From the cell containing the given text, extract its center point as [X, Y] coordinate. 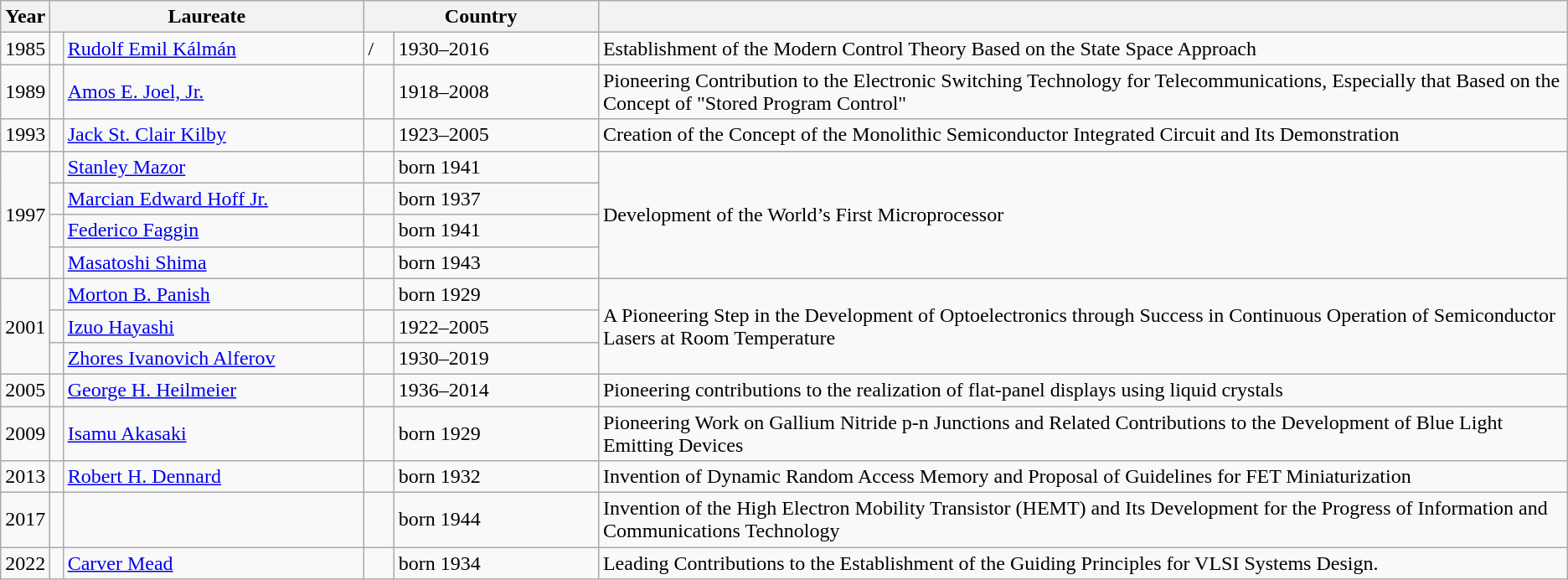
Pioneering contributions to the realization of flat-panel displays using liquid crystals [1082, 390]
Federico Faggin [213, 230]
A Pioneering Step in the Development of Optoelectronics through Success in Continuous Operation of Semiconductor Lasers at Room Temperature [1082, 326]
1922–2005 [496, 326]
1918–2008 [496, 92]
Year [25, 17]
Laureate [207, 17]
Marcian Edward Hoff Jr. [213, 199]
2001 [25, 326]
1930–2019 [496, 358]
Zhores Ivanovich Alferov [213, 358]
Izuo Hayashi [213, 326]
1923–2005 [496, 135]
1936–2014 [496, 390]
2017 [25, 520]
1997 [25, 215]
Isamu Akasaki [213, 432]
Establishment of the Modern Control Theory Based on the State Space Approach [1082, 49]
born 1932 [496, 477]
Invention of Dynamic Random Access Memory and Proposal of Guidelines for FET Miniaturization [1082, 477]
2005 [25, 390]
1930–2016 [496, 49]
2009 [25, 432]
Robert H. Dennard [213, 477]
Pioneering Work on Gallium Nitride p-n Junctions and Related Contributions to the Development of Blue Light Emitting Devices [1082, 432]
Stanley Mazor [213, 167]
born 1943 [496, 262]
Masatoshi Shima [213, 262]
2013 [25, 477]
Amos E. Joel, Jr. [213, 92]
Development of the World’s First Microprocessor [1082, 215]
Rudolf Emil Kálmán [213, 49]
/ [379, 49]
2022 [25, 563]
Leading Contributions to the Establishment of the Guiding Principles for VLSI Systems Design. [1082, 563]
born 1944 [496, 520]
born 1934 [496, 563]
1985 [25, 49]
1993 [25, 135]
George H. Heilmeier [213, 390]
Creation of the Concept of the Monolithic Semiconductor Integrated Circuit and Its Demonstration [1082, 135]
Jack St. Clair Kilby [213, 135]
Carver Mead [213, 563]
Country [481, 17]
Invention of the High Electron Mobility Transistor (HEMT) and Its Development for the Progress of Information and Communications Technology [1082, 520]
born 1937 [496, 199]
1989 [25, 92]
Morton B. Panish [213, 294]
